Search for the cell housing the specified text and yield its (X, Y) center coordinate. 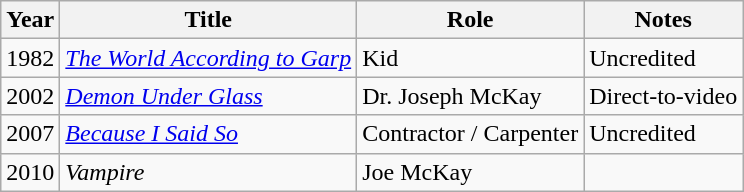
2002 (30, 96)
Vampire (208, 172)
Notes (664, 20)
Contractor / Carpenter (470, 134)
Direct-to-video (664, 96)
2007 (30, 134)
Title (208, 20)
1982 (30, 58)
Joe McKay (470, 172)
The World According to Garp (208, 58)
Dr. Joseph McKay (470, 96)
2010 (30, 172)
Year (30, 20)
Demon Under Glass (208, 96)
Kid (470, 58)
Role (470, 20)
Because I Said So (208, 134)
